Capture the cell that displays the provided text and extract its (x, y) central coordinate. 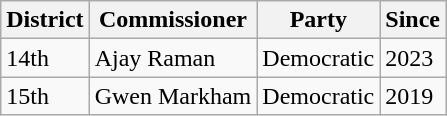
District (45, 20)
Since (413, 20)
Ajay Raman (173, 58)
Commissioner (173, 20)
15th (45, 96)
2023 (413, 58)
Gwen Markham (173, 96)
2019 (413, 96)
14th (45, 58)
Party (318, 20)
